Search for the cell housing the specified text and yield its [x, y] center coordinate. 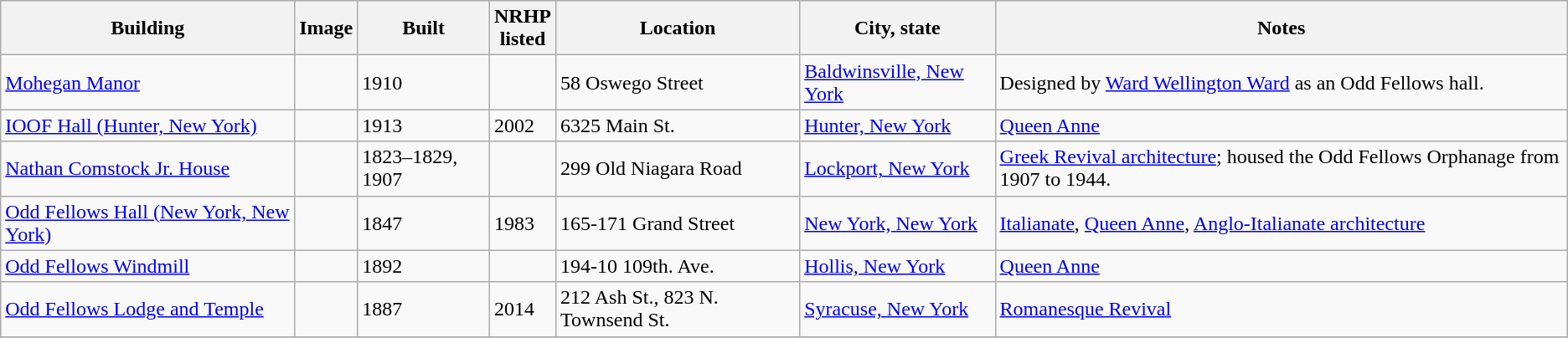
1892 [424, 266]
212 Ash St., 823 N. Townsend St. [678, 310]
Romanesque Revival [1282, 310]
1983 [523, 223]
299 Old Niagara Road [678, 169]
1913 [424, 125]
City, state [898, 28]
Designed by Ward Wellington Ward as an Odd Fellows hall. [1282, 82]
1910 [424, 82]
Building [147, 28]
1847 [424, 223]
Odd Fellows Hall (New York, New York) [147, 223]
Lockport, New York [898, 169]
NRHPlisted [523, 28]
1823–1829, 1907 [424, 169]
Mohegan Manor [147, 82]
2002 [523, 125]
Syracuse, New York [898, 310]
Built [424, 28]
Odd Fellows Windmill [147, 266]
IOOF Hall (Hunter, New York) [147, 125]
58 Oswego Street [678, 82]
1887 [424, 310]
Baldwinsville, New York [898, 82]
Odd Fellows Lodge and Temple [147, 310]
Image [327, 28]
165-171 Grand Street [678, 223]
Location [678, 28]
194-10 109th. Ave. [678, 266]
Nathan Comstock Jr. House [147, 169]
New York, New York [898, 223]
Greek Revival architecture; housed the Odd Fellows Orphanage from 1907 to 1944. [1282, 169]
Notes [1282, 28]
Hunter, New York [898, 125]
Italianate, Queen Anne, Anglo-Italianate architecture [1282, 223]
Hollis, New York [898, 266]
6325 Main St. [678, 125]
2014 [523, 310]
